Determine the (X, Y) coordinate at the center of the cell enclosing the given text.  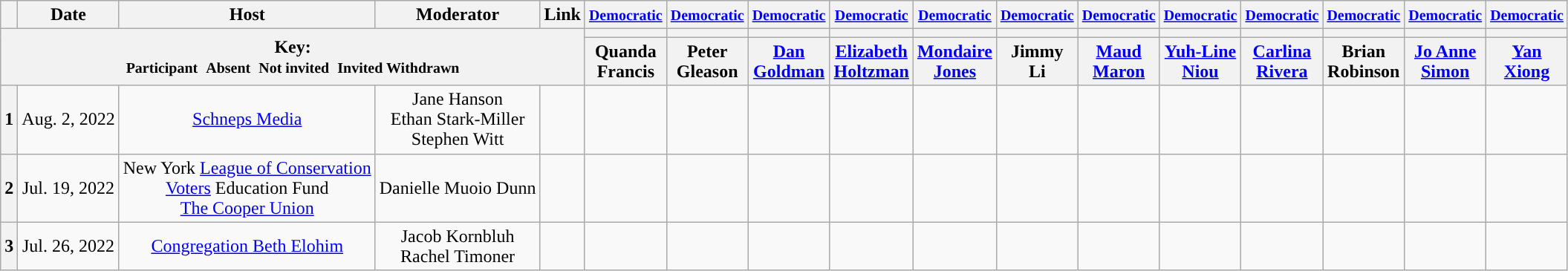
Moderator (458, 15)
1 (9, 120)
Schneps Media (247, 120)
Congregation Beth Elohim (247, 246)
Date (68, 15)
Mondaire Jones (954, 61)
Danielle Muoio Dunn (458, 188)
Elizabeth Holtzman (871, 61)
Dan Goldman (789, 61)
Jul. 19, 2022 (68, 188)
Jo Anne Simon (1445, 61)
Peter Gleason (707, 61)
Brian Robinson (1364, 61)
Jane HansonEthan Stark-MillerStephen Witt (458, 120)
Jimmy Li (1037, 61)
New York League of ConservationVoters Education FundThe Cooper Union (247, 188)
Jacob KornbluhRachel Timoner (458, 246)
Key: Participant Absent Not invited Invited Withdrawn (293, 57)
Yuh-Line Niou (1200, 61)
Carlina Rivera (1282, 61)
3 (9, 246)
Aug. 2, 2022 (68, 120)
Host (247, 15)
Jul. 26, 2022 (68, 246)
Quanda Francis (625, 61)
Link (562, 15)
Maud Maron (1119, 61)
2 (9, 188)
Yan Xiong (1527, 61)
